Scan for the cell matching the given text and deliver its [X, Y] coordinate at center. 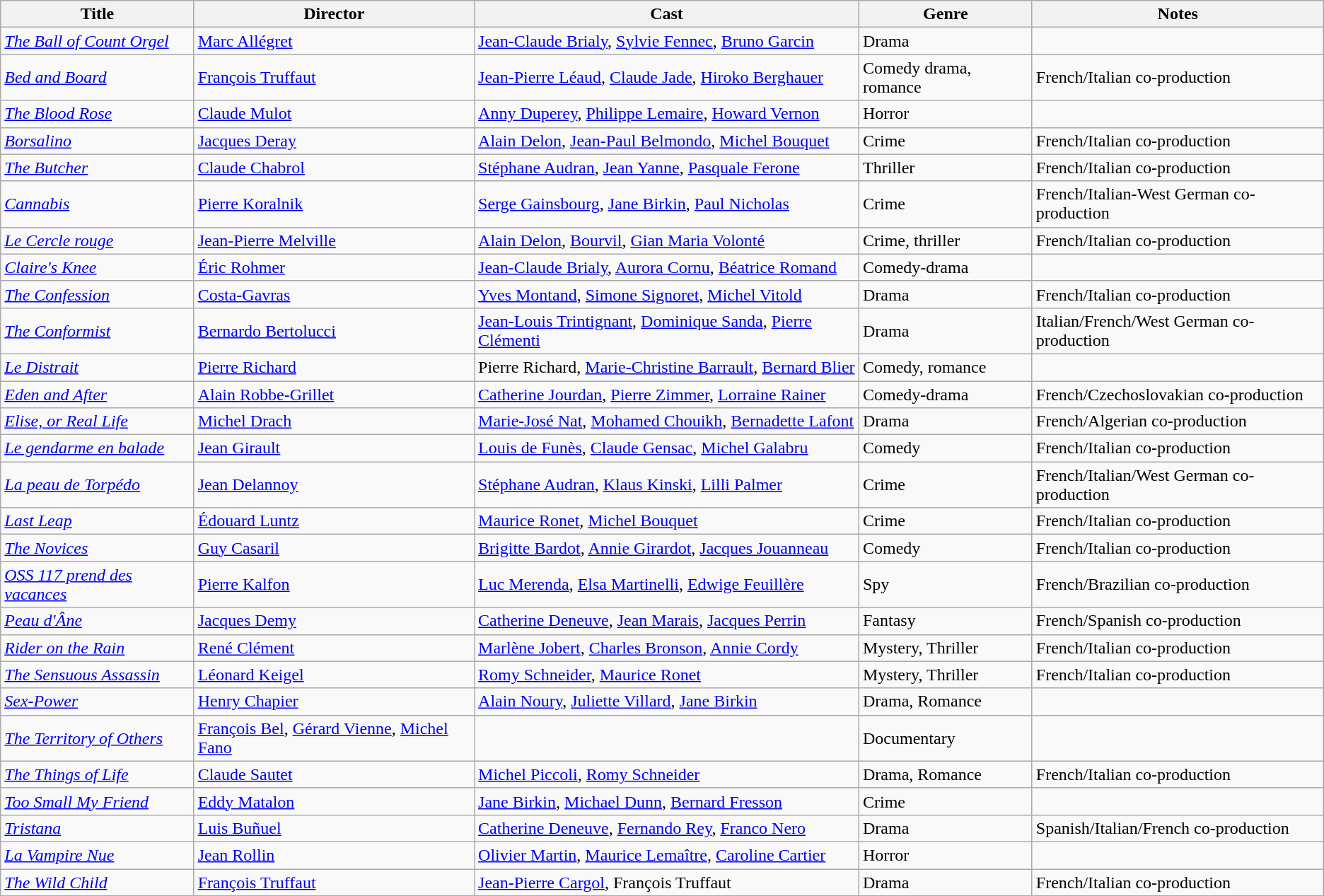
Jean-Louis Trintignant, Dominique Sanda, Pierre Clémenti [667, 331]
Bed and Board [98, 78]
Édouard Luntz [334, 521]
Comedy drama, romance [945, 78]
Crime, thriller [945, 240]
Director [334, 14]
Genre [945, 14]
Claude Mulot [334, 114]
Title [98, 14]
The Butcher [98, 168]
Elise, or Real Life [98, 421]
The Ball of Count Orgel [98, 41]
Luc Merenda, Elsa Martinelli, Edwige Feuillère [667, 584]
René Clément [334, 648]
Pierre Richard, Marie-Christine Barrault, Bernard Blier [667, 367]
Romy Schneider, Maurice Ronet [667, 675]
La Vampire Nue [98, 855]
Jacques Deray [334, 141]
Fantasy [945, 621]
Luis Buñuel [334, 828]
Marlène Jobert, Charles Bronson, Annie Cordy [667, 648]
Thriller [945, 168]
Olivier Martin, Maurice Lemaître, Caroline Cartier [667, 855]
The Sensuous Assassin [98, 675]
The Confession [98, 294]
Stéphane Audran, Klaus Kinski, Lilli Palmer [667, 485]
Jean Delannoy [334, 485]
Costa-Gavras [334, 294]
Jean Girault [334, 448]
Catherine Jourdan, Pierre Zimmer, Lorraine Rainer [667, 394]
French/Algerian co-production [1178, 421]
Stéphane Audran, Jean Yanne, Pasquale Ferone [667, 168]
The Wild Child [98, 882]
Guy Casaril [334, 548]
Alain Delon, Bourvil, Gian Maria Volonté [667, 240]
Michel Piccoli, Romy Schneider [667, 774]
Jane Birkin, Michael Dunn, Bernard Fresson [667, 801]
Louis de Funès, Claude Gensac, Michel Galabru [667, 448]
Le gendarme en balade [98, 448]
Pierre Richard [334, 367]
Claire's Knee [98, 267]
Jean-Claude Brialy, Aurora Cornu, Béatrice Romand [667, 267]
Léonard Keigel [334, 675]
Claude Chabrol [334, 168]
The Conformist [98, 331]
The Novices [98, 548]
Serge Gainsbourg, Jane Birkin, Paul Nicholas [667, 204]
Spy [945, 584]
Notes [1178, 14]
Jean-Pierre Melville [334, 240]
Eddy Matalon [334, 801]
French/Czechoslovakian co-production [1178, 394]
Alain Delon, Jean-Paul Belmondo, Michel Bouquet [667, 141]
Sex-Power [98, 702]
French/Brazilian co-production [1178, 584]
Marie-José Nat, Mohamed Chouikh, Bernadette Lafont [667, 421]
Last Leap [98, 521]
François Bel, Gérard Vienne, Michel Fano [334, 738]
Jacques Demy [334, 621]
Comedy, romance [945, 367]
Jean-Pierre Cargol, François Truffaut [667, 882]
Pierre Kalfon [334, 584]
Documentary [945, 738]
Michel Drach [334, 421]
Peau d'Âne [98, 621]
Bernardo Bertolucci [334, 331]
La peau de Torpédo [98, 485]
Tristana [98, 828]
Pierre Koralnik [334, 204]
French/Spanish co-production [1178, 621]
Maurice Ronet, Michel Bouquet [667, 521]
OSS 117 prend des vacances [98, 584]
Alain Noury, Juliette Villard, Jane Birkin [667, 702]
Éric Rohmer [334, 267]
French/Italian-West German co-production [1178, 204]
Brigitte Bardot, Annie Girardot, Jacques Jouanneau [667, 548]
Catherine Deneuve, Jean Marais, Jacques Perrin [667, 621]
Spanish/Italian/French co-production [1178, 828]
The Territory of Others [98, 738]
Jean Rollin [334, 855]
Italian/French/West German co-production [1178, 331]
Marc Allégret [334, 41]
Le Distrait [98, 367]
Cast [667, 14]
Catherine Deneuve, Fernando Rey, Franco Nero [667, 828]
Jean-Claude Brialy, Sylvie Fennec, Bruno Garcin [667, 41]
French/Italian/West German co-production [1178, 485]
Rider on the Rain [98, 648]
Yves Montand, Simone Signoret, Michel Vitold [667, 294]
Claude Sautet [334, 774]
Borsalino [98, 141]
Too Small My Friend [98, 801]
Anny Duperey, Philippe Lemaire, Howard Vernon [667, 114]
The Blood Rose [98, 114]
Cannabis [98, 204]
Jean-Pierre Léaud, Claude Jade, Hiroko Berghauer [667, 78]
Le Cercle rouge [98, 240]
Alain Robbe-Grillet [334, 394]
Henry Chapier [334, 702]
The Things of Life [98, 774]
Eden and After [98, 394]
